Scan for the cell matching the given text and deliver its (x, y) coordinate at center. 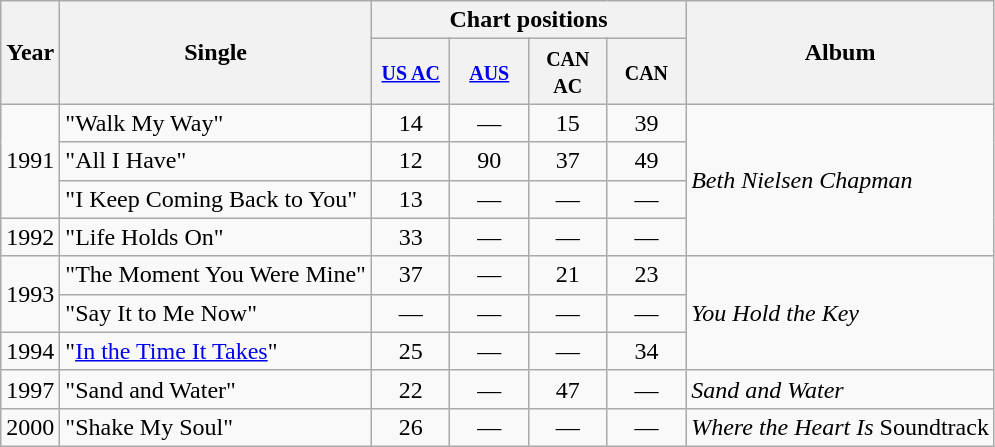
25 (410, 351)
Chart positions (528, 20)
34 (646, 351)
1997 (30, 389)
"Walk My Way" (216, 123)
Where the Heart Is Soundtrack (840, 427)
14 (410, 123)
"Life Holds On" (216, 237)
12 (410, 161)
"I Keep Coming Back to You" (216, 199)
Beth Nielsen Chapman (840, 180)
"Say It to Me Now" (216, 313)
You Hold the Key (840, 313)
15 (568, 123)
Sand and Water (840, 389)
21 (568, 275)
1992 (30, 237)
22 (410, 389)
39 (646, 123)
26 (410, 427)
90 (490, 161)
"The Moment You Were Mine" (216, 275)
"In the Time It Takes" (216, 351)
1993 (30, 294)
1994 (30, 351)
"Sand and Water" (216, 389)
49 (646, 161)
Album (840, 52)
US AC (410, 72)
CAN (646, 72)
33 (410, 237)
47 (568, 389)
23 (646, 275)
Year (30, 52)
13 (410, 199)
2000 (30, 427)
CAN AC (568, 72)
Single (216, 52)
"Shake My Soul" (216, 427)
"All I Have" (216, 161)
1991 (30, 161)
AUS (490, 72)
